Locate the cell with the specified text and output its (X, Y) center coordinate. 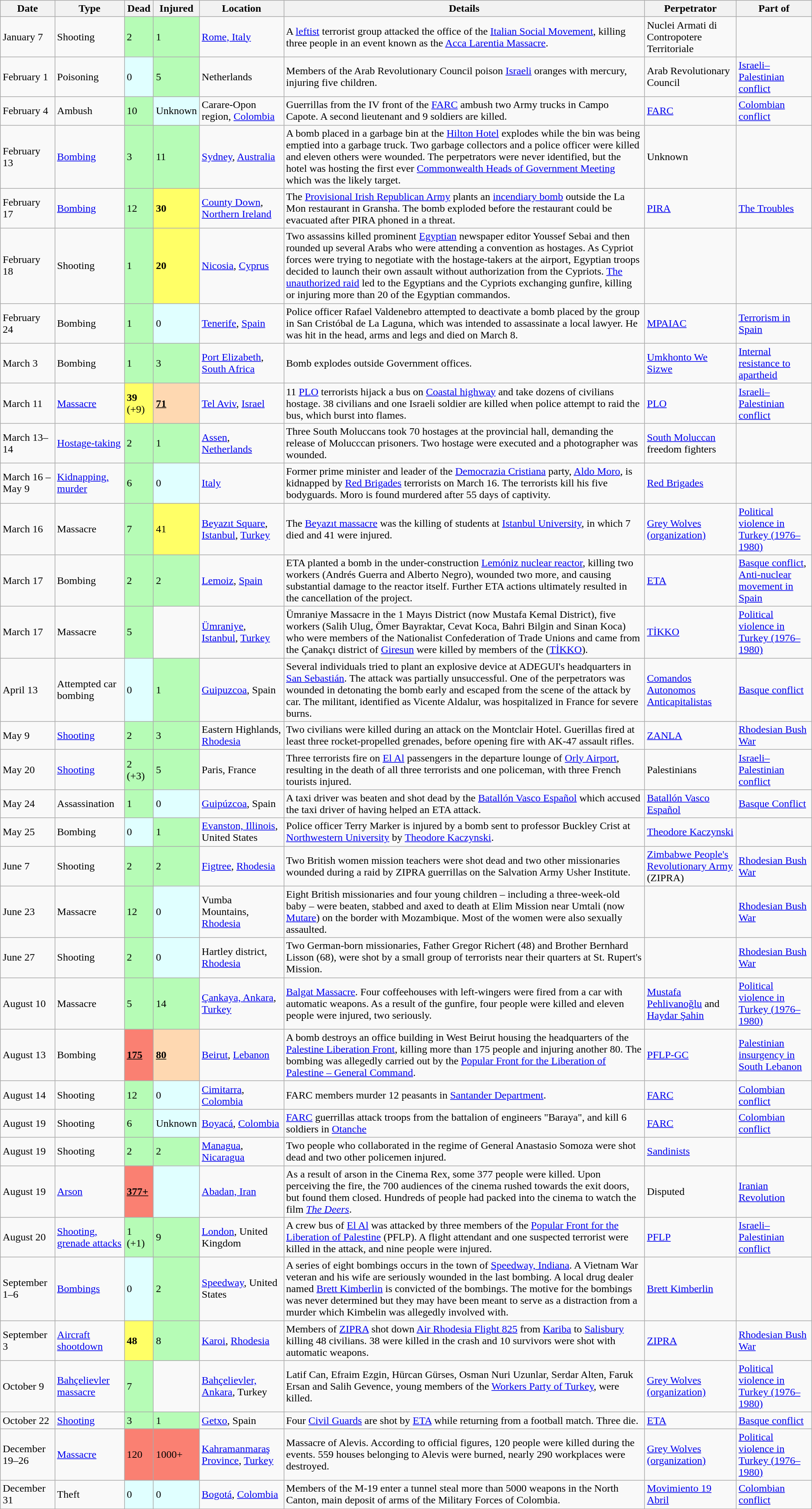
June 23 (28, 912)
Red Brigades (691, 483)
May 9 (28, 736)
March 16 – May 9 (28, 483)
March 3 (28, 363)
February 1 (28, 77)
Kahramanmaraş Province, Turkey (242, 1454)
May 24 (28, 804)
Karoi, Rhodesia (242, 1341)
June 7 (28, 866)
Assassination (89, 804)
Injured (177, 9)
August 20 (28, 1237)
Ambush (89, 111)
Beirut, Lebanon (242, 1055)
Bahçelievler massacre (89, 1387)
South Moluccan freedom fighters (691, 443)
Bombings (89, 1289)
Date (28, 9)
ZANLA (691, 736)
Çankaya, Ankara, Turkey (242, 1003)
May 20 (28, 770)
Attempted car bombing (89, 690)
Hartley district, Rhodesia (242, 958)
48 (139, 1341)
Assen, Netherlands (242, 443)
Managua, Nicaragua (242, 1151)
41 (177, 529)
Perpetrator (691, 9)
71 (177, 403)
Netherlands (242, 77)
A taxi driver was beaten and shot dead by the Batallón Vasco Español which accused the taxi driver of having helped an ETA attack. (464, 804)
Comandos Autonomos Anticapitalistas (691, 690)
February 17 (28, 208)
January 7 (28, 37)
Abadan, Iran (242, 1191)
Basque conflict, Anti-nuclear movement in Spain (774, 581)
Theft (89, 1494)
Carare-Opon region, Colombia (242, 111)
Dead (139, 9)
Members of the M-19 enter a tunnel steal more than 5000 weapons in the North Canton, main deposit of arms of the Military Forces of Colombia. (464, 1494)
Sydney, Australia (242, 157)
Zimbabwe People's Revolutionary Army (ZIPRA) (691, 866)
PFLP-GC (691, 1055)
Terrorism in Spain (774, 323)
Tenerife, Spain (242, 323)
October 22 (28, 1420)
County Down, Northern Ireland (242, 208)
June 27 (28, 958)
Umkhonto We Sizwe (691, 363)
80 (177, 1055)
Type (89, 9)
Palestinians (691, 770)
Bahçelievler, Ankara, Turkey (242, 1387)
Part of (774, 9)
Aircraft shootdown (89, 1341)
Port Elizabeth, South Africa (242, 363)
Evanston, Illinois, United States (242, 832)
Arson (89, 1191)
14 (177, 1003)
377+ (139, 1191)
Bomb explodes outside Government offices. (464, 363)
Guerrillas from the IV front of the FARC ambush two Army trucks in Campo Capote. A second lieutenant and 9 soldiers are killed. (464, 111)
February 4 (28, 111)
PLO (691, 403)
Palestinian insurgency in South Lebanon (774, 1055)
February 18 (28, 266)
The Troubles (774, 208)
11 (177, 157)
Guipúzcoa, Spain (242, 804)
Eastern Highlands, Rhodesia (242, 736)
Arab Revolutionary Council (691, 77)
February 13 (28, 157)
December 19–26 (28, 1454)
September 3 (28, 1341)
May 25 (28, 832)
Members of the Arab Revolutionary Council poison Israeli oranges with mercury, injuring five children. (464, 77)
The Beyazıt massacre was the killing of students at Istanbul University, in which 7 died and 41 were injured. (464, 529)
30 (177, 208)
April 13 (28, 690)
9 (177, 1237)
Iranian Revolution (774, 1191)
February 24 (28, 323)
London, United Kingdom (242, 1237)
Brett Kimberlin (691, 1289)
Basque Conflict (774, 804)
PFLP (691, 1237)
Poisoning (89, 77)
Italy (242, 483)
March 13–14 (28, 443)
Nicosia, Cyprus (242, 266)
FARC members murder 12 peasants in Santander Department. (464, 1095)
Guipuzcoa, Spain (242, 690)
Shooting, grenade attacks (89, 1237)
Movimiento 19 Abril (691, 1494)
8 (177, 1341)
Police officer Terry Marker is injured by a bomb sent to professor Buckley Crist at Northwestern University by Theodore Kaczynski. (464, 832)
August 13 (28, 1055)
MPAIAC (691, 323)
Theodore Kaczynski (691, 832)
Rome, Italy (242, 37)
Four Civil Guards are shot by ETA while returning from a football match. Three die. (464, 1420)
1 (+1) (139, 1237)
Beyazıt Square, Istanbul, Turkey (242, 529)
Boyacá, Colombia (242, 1123)
Getxo, Spain (242, 1420)
August 14 (28, 1095)
2 (+3) (139, 770)
175 (139, 1055)
Disputed (691, 1191)
Vumba Mountains, Rhodesia (242, 912)
Ümraniye, Istanbul, Turkey (242, 633)
1000+ (177, 1454)
Paris, France (242, 770)
PIRA (691, 208)
FARC guerrillas attack troops from the battalion of engineers "Baraya", and kill 6 soldiers in Otanche (464, 1123)
Speedway, United States (242, 1289)
120 (139, 1454)
10 (139, 111)
ZIPRA (691, 1341)
Internal resistance to apartheid (774, 363)
Mustafa Pehlivanoğlu and Haydar Şahin (691, 1003)
August 10 (28, 1003)
Bogotá, Colombia (242, 1494)
Nuclei Armati di Contropotere Territoriale (691, 37)
September 1–6 (28, 1289)
20 (177, 266)
TİKKO (691, 633)
October 9 (28, 1387)
Kidnapping, murder (89, 483)
Figtree, Rhodesia (242, 866)
March 11 (28, 403)
Lemoiz, Spain (242, 581)
Sandinists (691, 1151)
Tel Aviv, Israel (242, 403)
Two people who collaborated in the regime of General Anastasio Somoza were shot dead and two other policemen injured. (464, 1151)
March 16 (28, 529)
December 31 (28, 1494)
Batallón Vasco Español (691, 804)
39 (+9) (139, 403)
Cimitarra, Colombia (242, 1095)
Hostage-taking (89, 443)
Details (464, 9)
A leftist terrorist group attacked the office of the Italian Social Movement, killing three people in an event known as the Acca Larentia Massacre. (464, 37)
Location (242, 9)
